Extract the (X, Y) coordinate from the center of the cell holding the provided text.  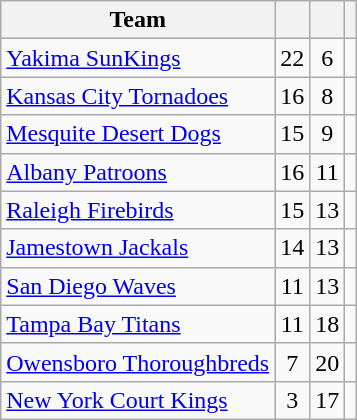
22 (292, 58)
3 (292, 400)
8 (328, 96)
18 (328, 324)
Mesquite Desert Dogs (138, 134)
Kansas City Tornadoes (138, 96)
New York Court Kings (138, 400)
6 (328, 58)
14 (292, 248)
Team (138, 20)
Raleigh Firebirds (138, 210)
Jamestown Jackals (138, 248)
17 (328, 400)
20 (328, 362)
9 (328, 134)
Yakima SunKings (138, 58)
San Diego Waves (138, 286)
Owensboro Thoroughbreds (138, 362)
7 (292, 362)
Albany Patroons (138, 172)
Tampa Bay Titans (138, 324)
